Locate the cell with the specified text and output its (x, y) center coordinate. 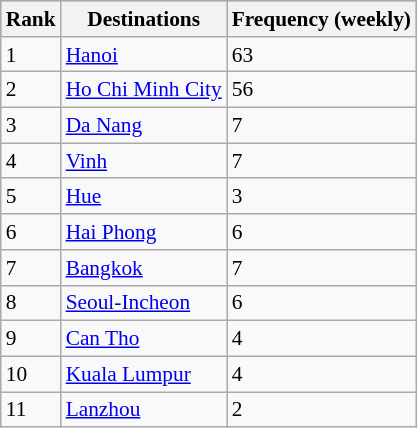
Destinations (144, 19)
8 (31, 303)
Frequency (weekly) (322, 19)
Ho Chi Minh City (144, 90)
11 (31, 410)
Rank (31, 19)
Hai Phong (144, 232)
56 (322, 90)
Da Nang (144, 126)
Bangkok (144, 268)
Hanoi (144, 55)
Vinh (144, 161)
5 (31, 197)
Can Tho (144, 339)
63 (322, 55)
Kuala Lumpur (144, 374)
10 (31, 374)
9 (31, 339)
1 (31, 55)
Lanzhou (144, 410)
Hue (144, 197)
Seoul-Incheon (144, 303)
